Locate the cell with the specified text and output its [X, Y] center coordinate. 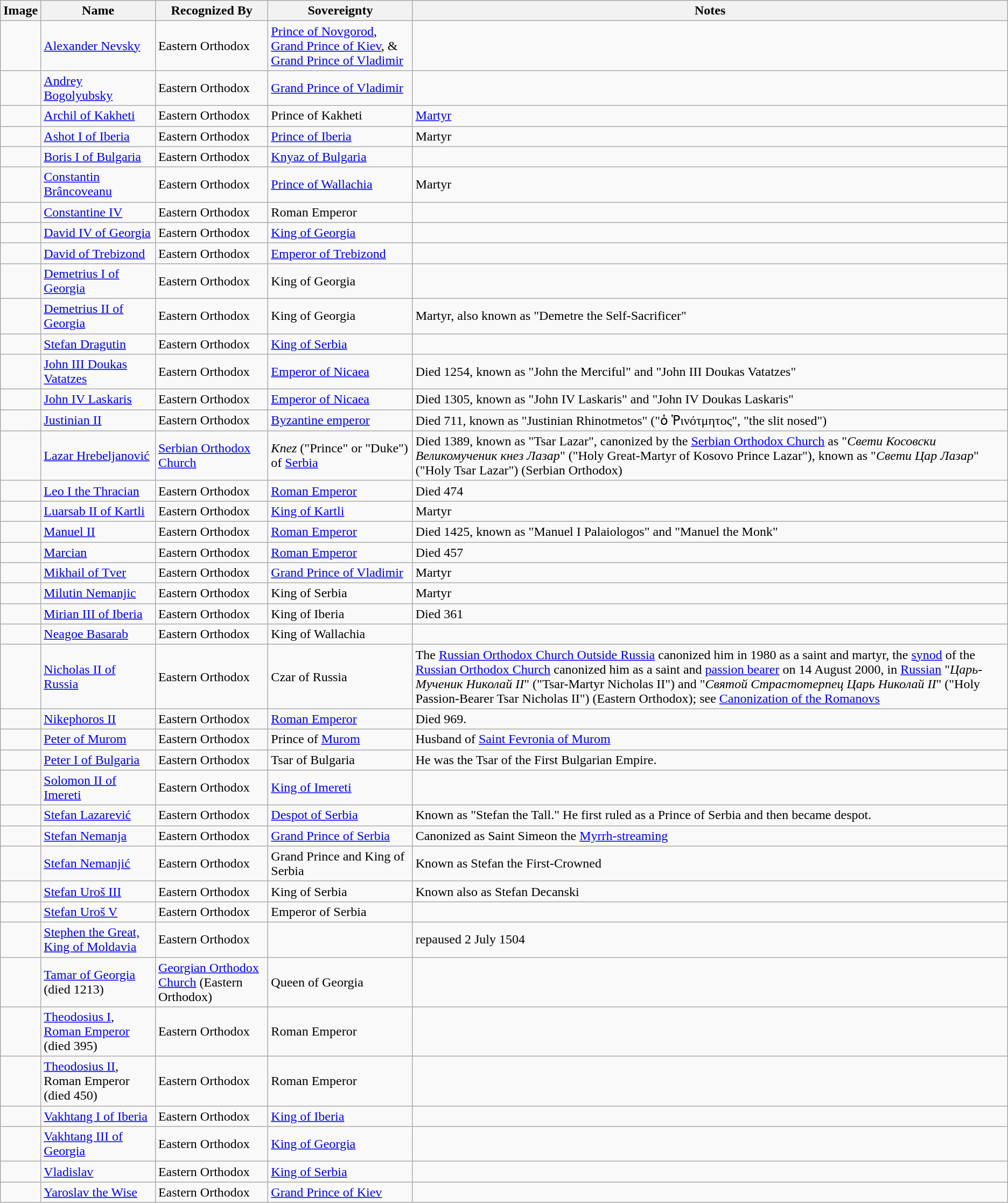
Peter I of Bulgaria [98, 760]
Stefan Dragutin [98, 344]
Prince of Kakheti [340, 116]
Byzantine emperor [340, 421]
Knyaz of Bulgaria [340, 157]
repaused 2 July 1504 [710, 939]
Constantin Brâncoveanu [98, 184]
Boris I of Bulgaria [98, 157]
Husband of Saint Fevronia of Murom [710, 739]
Emperor of Serbia [340, 912]
David of Trebizond [98, 253]
Known as "Stefan the Tall." He first ruled as a Prince of Serbia and then became despot. [710, 815]
Mikhail of Tver [98, 573]
King of Wallachia [340, 634]
Stephen the Great, King of Moldavia [98, 939]
Serbian Orthodox Church [211, 456]
Known as Stefan the First-Crowned [710, 864]
Tamar of Georgia (died 1213) [98, 982]
Grand Prince and King of Serbia [340, 864]
Name [98, 11]
Marcian [98, 552]
Andrey Bogolyubsky [98, 88]
Died 361 [710, 614]
Prince of Wallachia [340, 184]
Died 457 [710, 552]
Queen of Georgia [340, 982]
Luarsab II of Kartli [98, 511]
Archil of Kakheti [98, 116]
Died 1254, known as "John the Merciful" and "John III Doukas Vatatzes" [710, 372]
Grand Prince of Kiev [340, 1192]
Demetrius I of Georgia [98, 281]
Knez ("Prince" or "Duke") of Serbia [340, 456]
Demetrius II of Georgia [98, 316]
Martyr, also known as "Demetre the Self-Sacrificer" [710, 316]
Milutin Nemanjic [98, 593]
Emperor of Trebizond [340, 253]
King of Imereti [340, 787]
Alexander Nevsky [98, 46]
Justinian II [98, 421]
Known also as Stefan Decanski [710, 891]
Image [20, 11]
John IV Laskaris [98, 400]
Died 474 [710, 491]
John III Doukas Vatatzes [98, 372]
Mirian III of Iberia [98, 614]
Solomon II of Imereti [98, 787]
Prince of Iberia [340, 136]
Constantine IV [98, 212]
Manuel II [98, 531]
Stefan Uroš III [98, 891]
Stefan Lazarević [98, 815]
Died 969. [710, 719]
Sovereignty [340, 11]
Notes [710, 11]
Died 711, known as "Justinian Rhinotmetos" ("ὁ Ῥινότμητος", "the slit nosed") [710, 421]
Stefan Nemanjić [98, 864]
Vakhtang III of Georgia [98, 1144]
He was the Tsar of the First Bulgarian Empire. [710, 760]
Vladislav [98, 1172]
Theodosius I, Roman Emperor (died 395) [98, 1032]
Despot of Serbia [340, 815]
Grand Prince of Serbia [340, 836]
Czar of Russia [340, 676]
Georgian Orthodox Church (Eastern Orthodox) [211, 982]
Recognized By [211, 11]
Peter of Murom [98, 739]
Ashot I of Iberia [98, 136]
Tsar of Bulgaria [340, 760]
Theodosius II, Roman Emperor (died 450) [98, 1081]
Died 1305, known as "John IV Laskaris" and "John IV Doukas Laskaris" [710, 400]
Nicholas II of Russia [98, 676]
Nikephoros II [98, 719]
Stefan Uroš V [98, 912]
Neagoe Basarab [98, 634]
Leo I the Thracian [98, 491]
Prince of Murom [340, 739]
Vakhtang I of Iberia [98, 1116]
David IV of Georgia [98, 233]
Yaroslav the Wise [98, 1192]
King of Kartli [340, 511]
Prince of Novgorod, Grand Prince of Kiev, & Grand Prince of Vladimir [340, 46]
Lazar Hrebeljanović [98, 456]
Died 1425, known as "Manuel I Palaiologos" and "Manuel the Monk" [710, 531]
Stefan Nemanja [98, 836]
Canonized as Saint Simeon the Myrrh-streaming [710, 836]
